Determine the (x, y) coordinate at the center of the cell enclosing the given text.  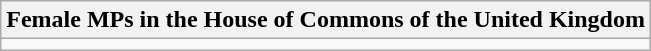
Female MPs in the House of Commons of the United Kingdom (326, 20)
